Return (x, y) of the center of cell containing provided text 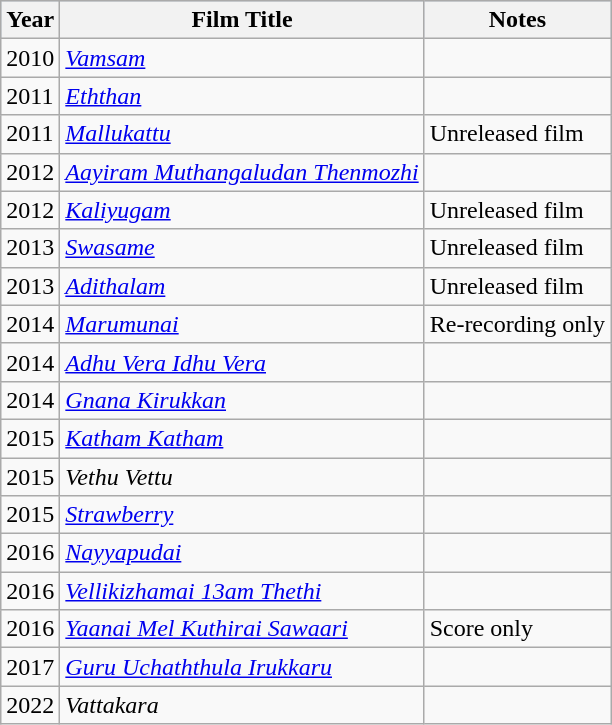
Yaanai Mel Kuthirai Sawaari (242, 629)
Swasame (242, 248)
Vamsam (242, 58)
Vellikizhamai 13am Thethi (242, 591)
Notes (517, 20)
Film Title (242, 20)
Year (30, 20)
Re-recording only (517, 324)
Guru Uchaththula Irukkaru (242, 667)
Adithalam (242, 286)
Nayyapudai (242, 553)
2017 (30, 667)
Score only (517, 629)
Adhu Vera Idhu Vera (242, 362)
Kaliyugam (242, 210)
Aayiram Muthangaludan Thenmozhi (242, 172)
Mallukattu (242, 134)
Eththan (242, 96)
Gnana Kirukkan (242, 400)
Katham Katham (242, 438)
2010 (30, 58)
2022 (30, 705)
Marumunai (242, 324)
Vattakara (242, 705)
Vethu Vettu (242, 477)
Strawberry (242, 515)
